Scan for the cell matching the given text and deliver its [X, Y] coordinate at center. 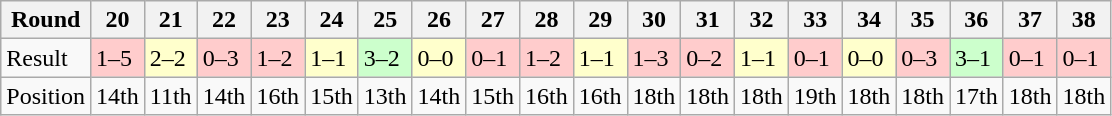
36 [977, 20]
33 [815, 20]
2–2 [170, 58]
1–3 [654, 58]
30 [654, 20]
0–2 [708, 58]
38 [1084, 20]
19th [815, 96]
3–1 [977, 58]
3–2 [385, 58]
35 [923, 20]
23 [278, 20]
25 [385, 20]
21 [170, 20]
17th [977, 96]
13th [385, 96]
37 [1030, 20]
26 [439, 20]
28 [547, 20]
29 [600, 20]
34 [869, 20]
27 [493, 20]
31 [708, 20]
1–5 [118, 58]
Result [46, 58]
24 [332, 20]
20 [118, 20]
Round [46, 20]
11th [170, 96]
22 [224, 20]
Position [46, 96]
32 [762, 20]
